Locate the cell with the specified text and output its [X, Y] center coordinate. 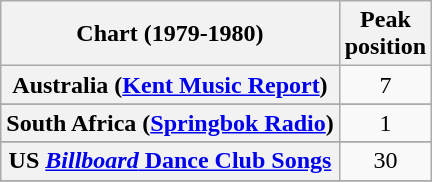
Australia (Kent Music Report) [170, 85]
Peakposition [385, 34]
30 [385, 161]
US Billboard Dance Club Songs [170, 161]
South Africa (Springbok Radio) [170, 123]
Chart (1979-1980) [170, 34]
7 [385, 85]
1 [385, 123]
